For the text-containing cell, return its midpoint in [x, y] coordinate format. 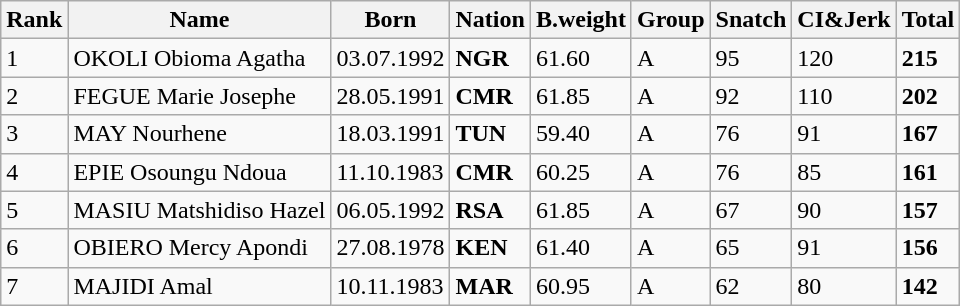
1 [34, 58]
MAY Nourhene [200, 134]
3 [34, 134]
65 [751, 248]
03.07.1992 [390, 58]
92 [751, 96]
18.03.1991 [390, 134]
7 [34, 286]
EPIE Osoungu Ndoua [200, 172]
MASIU Matshidiso Hazel [200, 210]
167 [928, 134]
61.40 [580, 248]
6 [34, 248]
KEN [490, 248]
60.95 [580, 286]
RSA [490, 210]
156 [928, 248]
06.05.1992 [390, 210]
FEGUE Marie Josephe [200, 96]
OBIERO Mercy Apondi [200, 248]
60.25 [580, 172]
4 [34, 172]
62 [751, 286]
27.08.1978 [390, 248]
5 [34, 210]
OKOLI Obioma Agatha [200, 58]
61.60 [580, 58]
90 [844, 210]
80 [844, 286]
67 [751, 210]
85 [844, 172]
Name [200, 20]
110 [844, 96]
MAR [490, 286]
28.05.1991 [390, 96]
157 [928, 210]
Group [670, 20]
B.weight [580, 20]
MAJIDI Amal [200, 286]
59.40 [580, 134]
2 [34, 96]
Nation [490, 20]
Rank [34, 20]
142 [928, 286]
215 [928, 58]
10.11.1983 [390, 286]
202 [928, 96]
TUN [490, 134]
Total [928, 20]
Snatch [751, 20]
161 [928, 172]
CI&Jerk [844, 20]
11.10.1983 [390, 172]
Born [390, 20]
120 [844, 58]
95 [751, 58]
NGR [490, 58]
